Return the (X, Y) coordinate for the center point of the cell that contains the specified text.  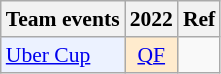
2022 (152, 19)
Team events (63, 19)
Uber Cup (63, 55)
QF (152, 55)
Ref (199, 19)
